Pinpoint the cell where the given text exists, returning its (x, y) midpoint coordinate. 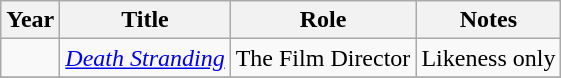
Title (145, 20)
Likeness only (488, 58)
The Film Director (323, 58)
Role (323, 20)
Death Stranding (145, 58)
Year (30, 20)
Notes (488, 20)
